Extract the [X, Y] coordinate from the center of the cell holding the provided text.  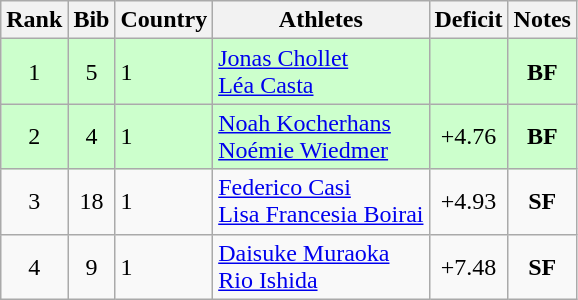
2 [34, 136]
Athletes [321, 20]
5 [92, 72]
Country [164, 20]
+4.93 [468, 202]
Deficit [468, 20]
+7.48 [468, 266]
Notes [542, 20]
Noah KocherhansNoémie Wiedmer [321, 136]
3 [34, 202]
Bib [92, 20]
Federico CasiLisa Francesia Boirai [321, 202]
Rank [34, 20]
Jonas CholletLéa Casta [321, 72]
Daisuke MuraokaRio Ishida [321, 266]
9 [92, 266]
18 [92, 202]
+4.76 [468, 136]
